Capture the cell that displays the provided text and extract its [x, y] central coordinate. 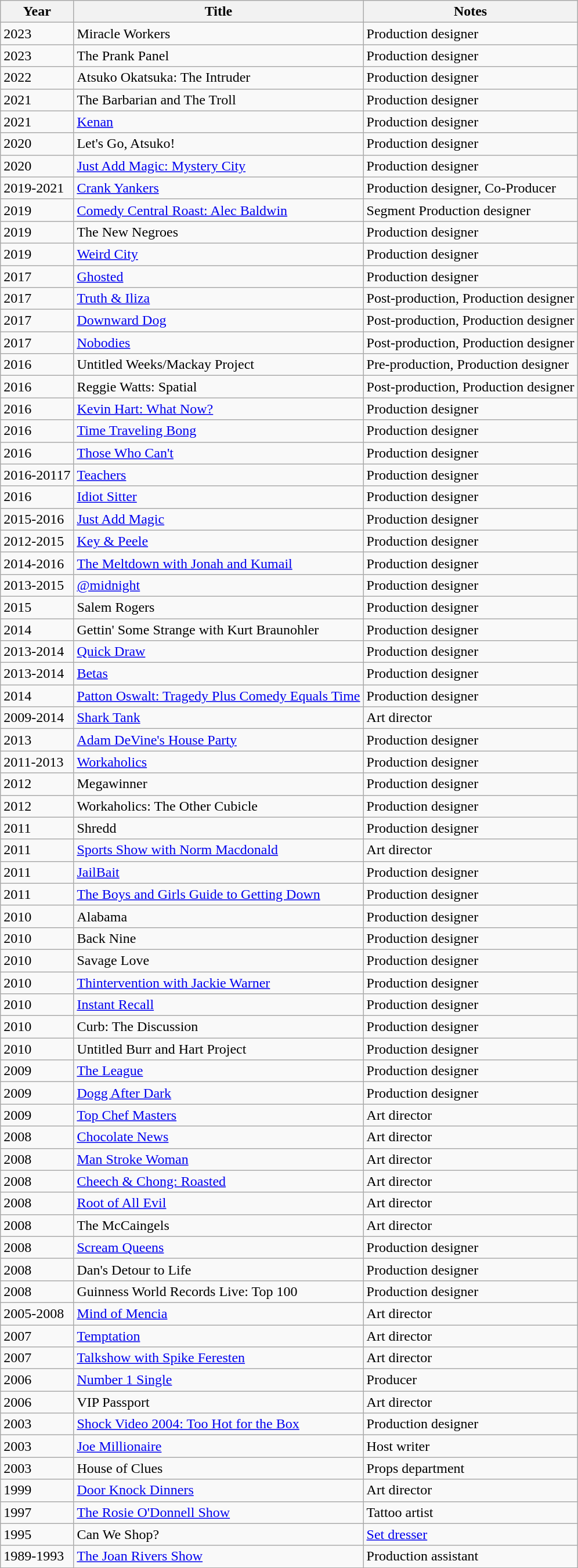
2013-2015 [37, 585]
Cheech & Chong: Roasted [218, 1181]
Kevin Hart: What Now? [218, 409]
Sports Show with Norm Macdonald [218, 850]
Year [37, 12]
Key & Peele [218, 541]
Back Nine [218, 938]
Betas [218, 674]
The McCaingels [218, 1225]
Set dresser [470, 1534]
Dogg After Dark [218, 1093]
1995 [37, 1534]
Those Who Can't [218, 453]
2005-2008 [37, 1313]
Weird City [218, 254]
The Meltdown with Jonah and Kumail [218, 563]
Idiot Sitter [218, 497]
Workaholics [218, 762]
Can We Shop? [218, 1534]
1989-1993 [37, 1556]
Truth & Iliza [218, 299]
Joe Millionaire [218, 1446]
Untitled Weeks/Mackay Project [218, 365]
Chocolate News [218, 1137]
Curb: The Discussion [218, 1027]
Let's Go, Atsuko! [218, 144]
Segment Production designer [470, 210]
Guinness World Records Live: Top 100 [218, 1291]
Mind of Mencia [218, 1313]
The Barbarian and The Troll [218, 100]
Patton Oswalt: Tragedy Plus Comedy Equals Time [218, 696]
Producer [470, 1380]
2013 [37, 740]
The Prank Panel [218, 56]
Thintervention with Jackie Warner [218, 983]
@midnight [218, 585]
Dan's Detour to Life [218, 1269]
1997 [37, 1512]
Ghosted [218, 277]
Door Knock Dinners [218, 1490]
Atsuko Okatsuka: The Intruder [218, 78]
2009-2014 [37, 718]
Crank Yankers [218, 188]
Title [218, 12]
Downward Dog [218, 321]
Alabama [218, 916]
Shredd [218, 828]
Quick Draw [218, 652]
1999 [37, 1490]
Production designer, Co-Producer [470, 188]
Props department [470, 1468]
2011-2013 [37, 762]
Salem Rogers [218, 607]
Teachers [218, 475]
Root of All Evil [218, 1203]
Scream Queens [218, 1247]
Untitled Burr and Hart Project [218, 1049]
The Rosie O'Donnell Show [218, 1512]
Temptation [218, 1335]
Workaholics: The Other Cubicle [218, 806]
JailBait [218, 872]
The Joan Rivers Show [218, 1556]
VIP Passport [218, 1402]
Notes [470, 12]
Production assistant [470, 1556]
Time Traveling Bong [218, 431]
Top Chef Masters [218, 1115]
Number 1 Single [218, 1380]
2019-2021 [37, 188]
Just Add Magic [218, 519]
Shark Tank [218, 718]
Reggie Watts: Spatial [218, 387]
Instant Recall [218, 1005]
Savage Love [218, 960]
Pre-production, Production designer [470, 365]
Shock Video 2004: Too Hot for the Box [218, 1424]
Comedy Central Roast: Alec Baldwin [218, 210]
Gettin' Some Strange with Kurt Braunohler [218, 629]
House of Clues [218, 1468]
Megawinner [218, 784]
Host writer [470, 1446]
Adam DeVine's House Party [218, 740]
2015 [37, 607]
The New Negroes [218, 232]
Miracle Workers [218, 34]
Talkshow with Spike Feresten [218, 1358]
2022 [37, 78]
2012-2015 [37, 541]
2016-20117 [37, 475]
The Boys and Girls Guide to Getting Down [218, 894]
2014-2016 [37, 563]
2015-2016 [37, 519]
Tattoo artist [470, 1512]
Kenan [218, 122]
Man Stroke Woman [218, 1159]
Just Add Magic: Mystery City [218, 166]
The League [218, 1071]
Nobodies [218, 343]
